Identify which cell holds the provided text, then report its [X, Y] central coordinate. 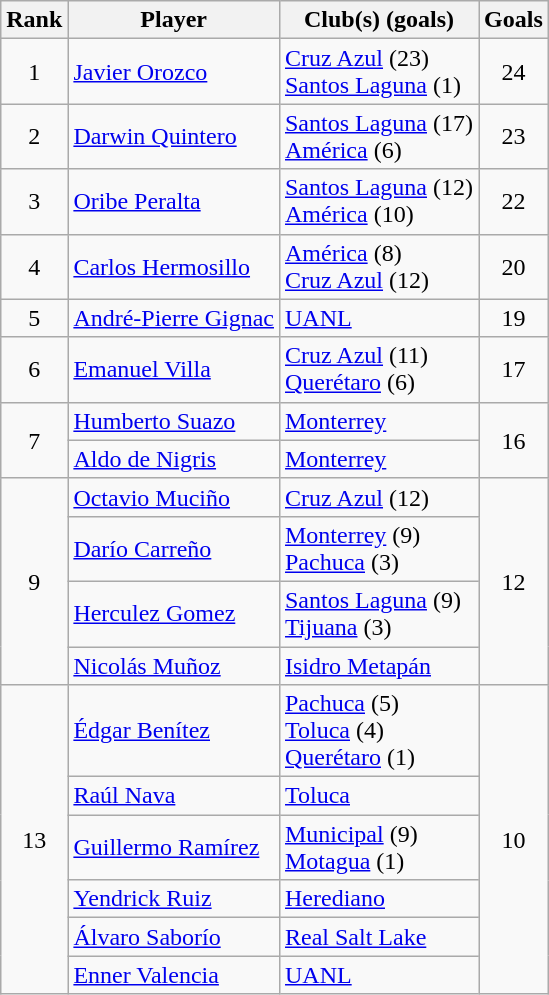
6 [34, 370]
Santos Laguna (17)América (6) [378, 136]
Municipal (9)Motagua (1) [378, 848]
17 [514, 370]
20 [514, 266]
9 [34, 581]
Enner Valencia [174, 975]
Toluca [378, 796]
4 [34, 266]
América (8)Cruz Azul (12) [378, 266]
Aldo de Nigris [174, 459]
16 [514, 440]
22 [514, 202]
Cruz Azul (12) [378, 497]
Darío Carreño [174, 548]
Cruz Azul (11)Querétaro (6) [378, 370]
Darwin Quintero [174, 136]
Herediano [378, 899]
Carlos Hermosillo [174, 266]
10 [514, 840]
24 [514, 72]
André-Pierre Gignac [174, 318]
Nicolás Muñoz [174, 665]
Álvaro Saborío [174, 937]
Oribe Peralta [174, 202]
Goals [514, 20]
Monterrey (9)Pachuca (3) [378, 548]
Yendrick Ruiz [174, 899]
3 [34, 202]
19 [514, 318]
12 [514, 581]
13 [34, 840]
Emanuel Villa [174, 370]
1 [34, 72]
Javier Orozco [174, 72]
Club(s) (goals) [378, 20]
2 [34, 136]
Édgar Benítez [174, 731]
Humberto Suazo [174, 421]
7 [34, 440]
Cruz Azul (23)Santos Laguna (1) [378, 72]
Santos Laguna (12)América (10) [378, 202]
Santos Laguna (9)Tijuana (3) [378, 614]
Raúl Nava [174, 796]
23 [514, 136]
Pachuca (5)Toluca (4)Querétaro (1) [378, 731]
Octavio Muciño [174, 497]
Player [174, 20]
Herculez Gomez [174, 614]
Rank [34, 20]
Guillermo Ramírez [174, 848]
Isidro Metapán [378, 665]
Real Salt Lake [378, 937]
5 [34, 318]
